Return (x, y) of the center of cell containing provided text 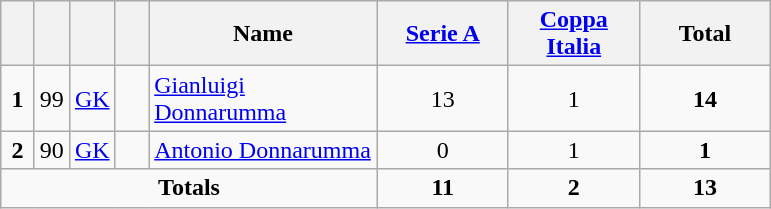
Gianluigi Donnarumma (264, 98)
0 (442, 150)
Total (704, 34)
Coppa Italia (574, 34)
Antonio Donnarumma (264, 150)
Serie A (442, 34)
14 (704, 98)
99 (52, 98)
11 (442, 188)
90 (52, 150)
Name (264, 34)
Totals (189, 188)
